Output the [X, Y] coordinate of the center of the cell containing the given text.  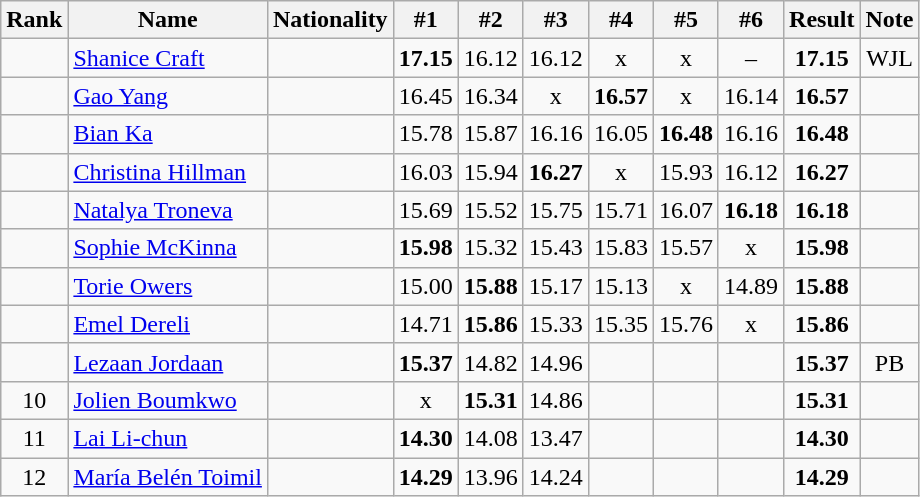
15.69 [426, 210]
15.83 [620, 248]
Rank [34, 20]
10 [34, 400]
15.00 [426, 286]
16.14 [750, 96]
Name [168, 20]
Lai Li-chun [168, 438]
15.13 [620, 286]
12 [34, 477]
Christina Hillman [168, 172]
Gao Yang [168, 96]
PB [890, 362]
María Belén Toimil [168, 477]
15.17 [556, 286]
#2 [490, 20]
14.86 [556, 400]
Note [890, 20]
16.34 [490, 96]
14.96 [556, 362]
14.71 [426, 324]
Result [822, 20]
15.57 [686, 248]
Torie Owers [168, 286]
#6 [750, 20]
#1 [426, 20]
15.32 [490, 248]
15.75 [556, 210]
15.76 [686, 324]
16.05 [620, 134]
#4 [620, 20]
11 [34, 438]
14.08 [490, 438]
15.52 [490, 210]
15.93 [686, 172]
#3 [556, 20]
15.33 [556, 324]
16.45 [426, 96]
16.03 [426, 172]
16.07 [686, 210]
Jolien Boumkwo [168, 400]
15.43 [556, 248]
Nationality [330, 20]
Emel Dereli [168, 324]
14.89 [750, 286]
#5 [686, 20]
– [750, 58]
15.35 [620, 324]
Bian Ka [168, 134]
15.71 [620, 210]
14.82 [490, 362]
Shanice Craft [168, 58]
15.87 [490, 134]
Lezaan Jordaan [168, 362]
13.96 [490, 477]
15.78 [426, 134]
Sophie McKinna [168, 248]
15.94 [490, 172]
13.47 [556, 438]
14.24 [556, 477]
Natalya Troneva [168, 210]
WJL [890, 58]
